Output the [X, Y] coordinate of the center of the cell containing the given text.  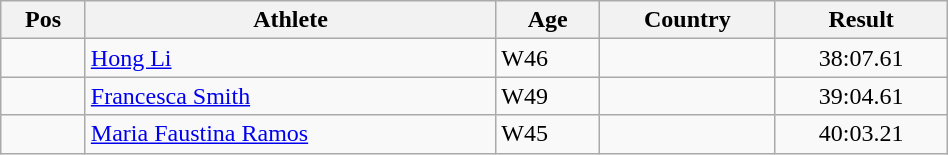
39:04.61 [861, 96]
38:07.61 [861, 58]
40:03.21 [861, 134]
W49 [548, 96]
Athlete [290, 20]
Result [861, 20]
Maria Faustina Ramos [290, 134]
W46 [548, 58]
Country [687, 20]
Hong Li [290, 58]
Francesca Smith [290, 96]
Age [548, 20]
W45 [548, 134]
Pos [44, 20]
